Scan for the cell matching the given text and deliver its [x, y] coordinate at center. 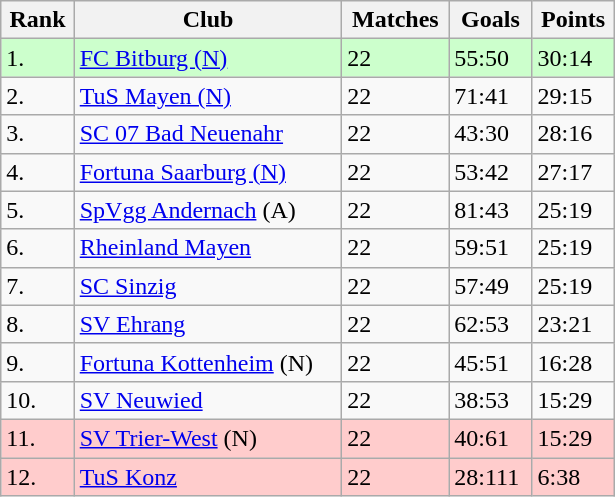
SV Trier-West (N) [208, 438]
Goals [490, 20]
5. [38, 210]
2. [38, 96]
Rank [38, 20]
16:28 [573, 362]
28:111 [490, 477]
7. [38, 286]
40:61 [490, 438]
57:49 [490, 286]
8. [38, 324]
62:53 [490, 324]
Club [208, 20]
4. [38, 172]
Fortuna Kottenheim (N) [208, 362]
12. [38, 477]
FC Bitburg (N) [208, 58]
43:30 [490, 134]
Matches [396, 20]
29:15 [573, 96]
SC 07 Bad Neuenahr [208, 134]
6:38 [573, 477]
3. [38, 134]
10. [38, 400]
Rheinland Mayen [208, 248]
1. [38, 58]
SV Ehrang [208, 324]
9. [38, 362]
SV Neuwied [208, 400]
59:51 [490, 248]
38:53 [490, 400]
11. [38, 438]
53:42 [490, 172]
71:41 [490, 96]
81:43 [490, 210]
Points [573, 20]
SpVgg Andernach (A) [208, 210]
23:21 [573, 324]
SC Sinzig [208, 286]
27:17 [573, 172]
TuS Mayen (N) [208, 96]
28:16 [573, 134]
55:50 [490, 58]
45:51 [490, 362]
Fortuna Saarburg (N) [208, 172]
30:14 [573, 58]
TuS Konz [208, 477]
6. [38, 248]
